Locate the cell with the specified text and output its [x, y] center coordinate. 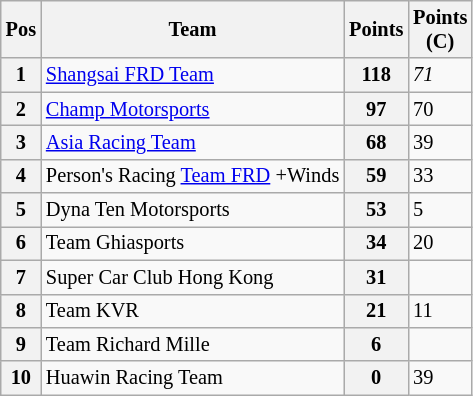
Team Richard Mille [192, 344]
59 [376, 176]
70 [440, 109]
Team KVR [192, 311]
8 [21, 311]
20 [440, 243]
Champ Motorsports [192, 109]
Person's Racing Team FRD +Winds [192, 176]
2 [21, 109]
Shangsai FRD Team [192, 75]
9 [21, 344]
Dyna Ten Motorsports [192, 210]
4 [21, 176]
Super Car Club Hong Kong [192, 277]
97 [376, 109]
Pos [21, 29]
7 [21, 277]
118 [376, 75]
1 [21, 75]
34 [376, 243]
71 [440, 75]
Points(C) [440, 29]
10 [21, 378]
21 [376, 311]
11 [440, 311]
Points [376, 29]
0 [376, 378]
Asia Racing Team [192, 142]
3 [21, 142]
Huawin Racing Team [192, 378]
53 [376, 210]
68 [376, 142]
Team Ghiasports [192, 243]
31 [376, 277]
Team [192, 29]
33 [440, 176]
